Search for the cell housing the specified text and yield its [X, Y] center coordinate. 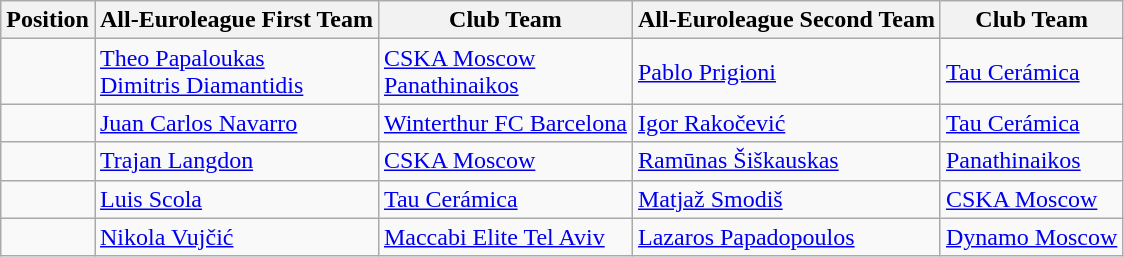
Theo Papaloukas Dimitris Diamantidis [236, 72]
Position [48, 20]
CSKA Moscow Panathinaikos [505, 72]
Luis Scola [236, 199]
Pablo Prigioni [786, 72]
Maccabi Elite Tel Aviv [505, 237]
Trajan Langdon [236, 161]
Juan Carlos Navarro [236, 123]
Panathinaikos [1031, 161]
Nikola Vujčić [236, 237]
Lazaros Papadopoulos [786, 237]
Dynamo Moscow [1031, 237]
Winterthur FC Barcelona [505, 123]
Matjaž Smodiš [786, 199]
All-Euroleague First Team [236, 20]
All-Euroleague Second Team [786, 20]
Ramūnas Šiškauskas [786, 161]
Igor Rakočević [786, 123]
